For the text-containing cell, return its midpoint in (X, Y) coordinate format. 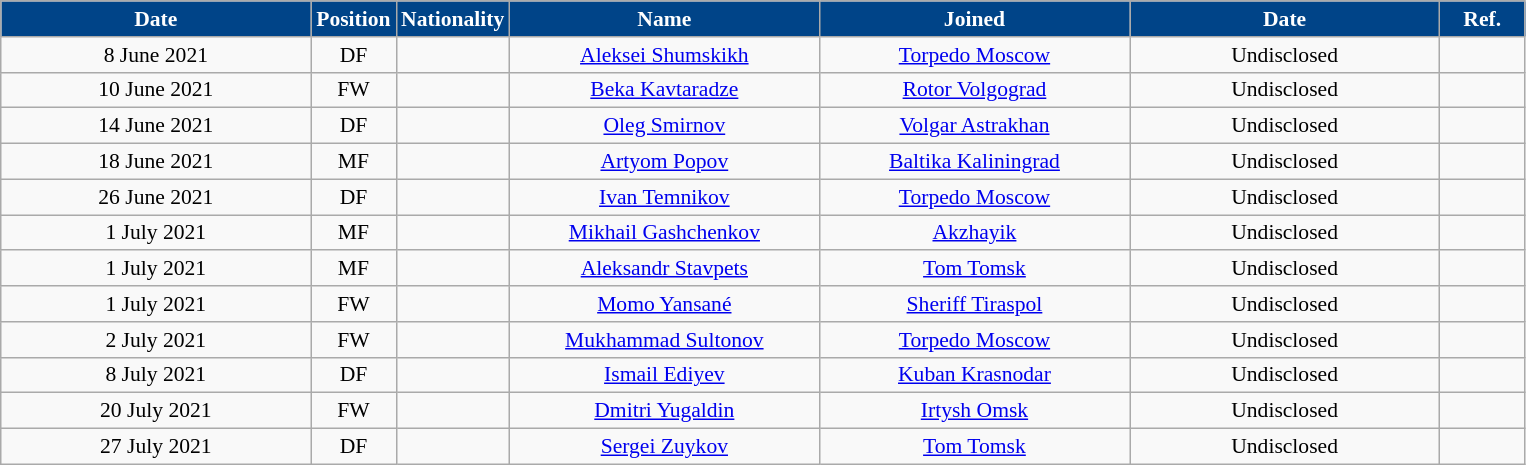
Mikhail Gashchenkov (664, 233)
Kuban Krasnodar (974, 375)
Sheriff Tiraspol (974, 304)
Nationality (452, 19)
Irtysh Omsk (974, 411)
Aleksandr Stavpets (664, 269)
Ref. (1482, 19)
14 June 2021 (156, 126)
Ismail Ediyev (664, 375)
2 July 2021 (156, 340)
Ivan Temnikov (664, 197)
18 June 2021 (156, 162)
27 July 2021 (156, 447)
20 July 2021 (156, 411)
8 July 2021 (156, 375)
Baltika Kaliningrad (974, 162)
Joined (974, 19)
10 June 2021 (156, 90)
Dmitri Yugaldin (664, 411)
Momo Yansané (664, 304)
26 June 2021 (156, 197)
Volgar Astrakhan (974, 126)
Position (354, 19)
Rotor Volgograd (974, 90)
Mukhammad Sultonov (664, 340)
Artyom Popov (664, 162)
8 June 2021 (156, 55)
Akzhayik (974, 233)
Aleksei Shumskikh (664, 55)
Beka Kavtaradze (664, 90)
Name (664, 19)
Oleg Smirnov (664, 126)
Sergei Zuykov (664, 447)
